Search for the cell housing the specified text and yield its [X, Y] center coordinate. 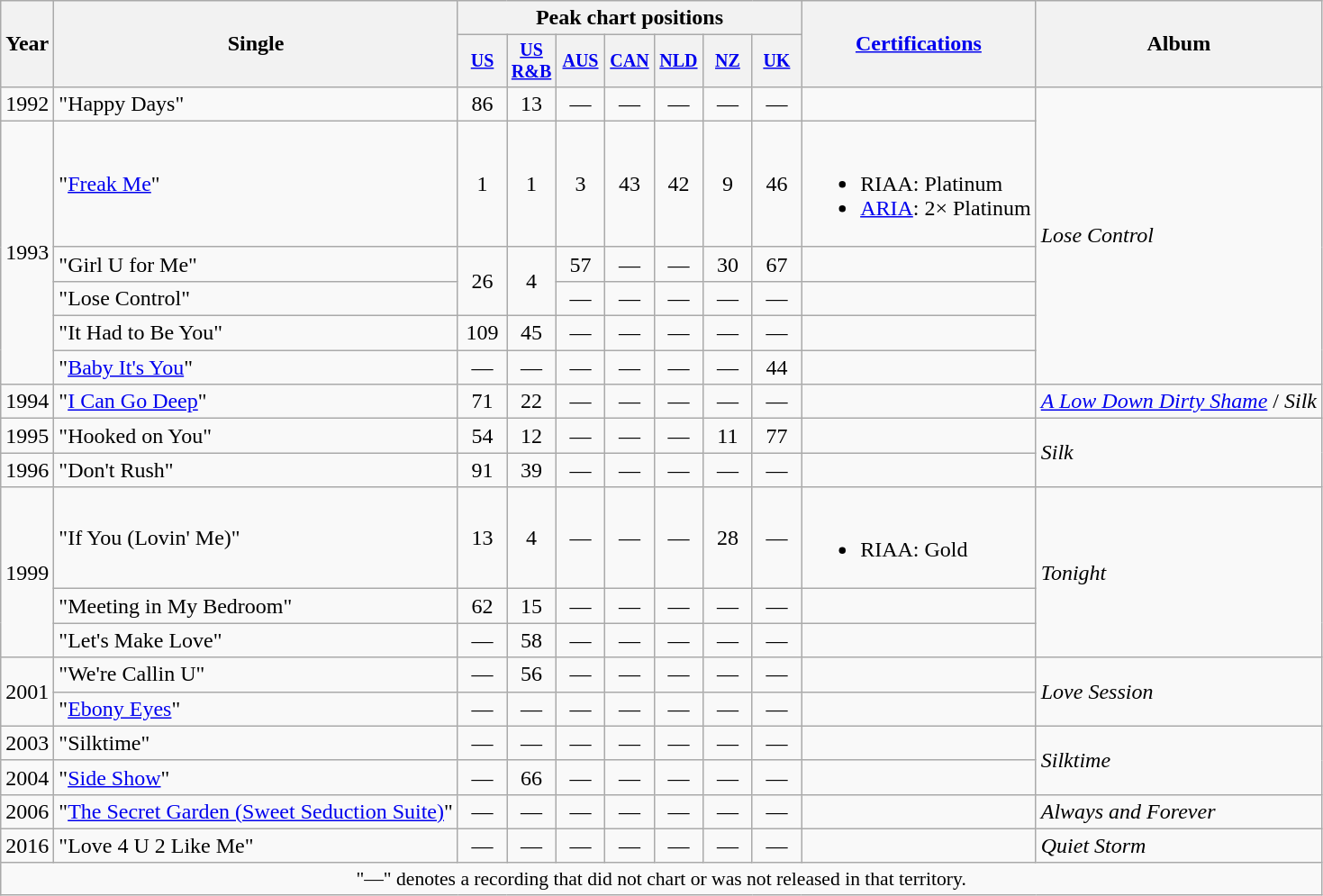
"We're Callin U" [256, 674]
"Side Show" [256, 777]
Quiet Storm [1178, 846]
A Low Down Dirty Shame / Silk [1178, 402]
58 [531, 640]
Certifications [919, 44]
66 [531, 777]
"Happy Days" [256, 104]
"Love 4 U 2 Like Me" [256, 846]
"Freak Me" [256, 184]
US [482, 61]
15 [531, 606]
56 [531, 674]
44 [776, 367]
57 [580, 264]
42 [678, 184]
54 [482, 436]
Always and Forever [1178, 811]
67 [776, 264]
2003 [27, 743]
1994 [27, 402]
CAN [630, 61]
1995 [27, 436]
"—" denotes a recording that did not chart or was not released in that territory. [661, 879]
77 [776, 436]
86 [482, 104]
30 [728, 264]
RIAA: Gold [919, 539]
"I Can Go Deep" [256, 402]
45 [531, 333]
Tonight [1178, 573]
UK [776, 61]
2001 [27, 692]
1992 [27, 104]
26 [482, 281]
46 [776, 184]
2016 [27, 846]
28 [728, 539]
9 [728, 184]
Silk [1178, 453]
NLD [678, 61]
"Let's Make Love" [256, 640]
71 [482, 402]
109 [482, 333]
62 [482, 606]
"Meeting in My Bedroom" [256, 606]
NZ [728, 61]
1999 [27, 573]
"Baby It's You" [256, 367]
Love Session [1178, 692]
Single [256, 44]
"It Had to Be You" [256, 333]
"If You (Lovin' Me)" [256, 539]
12 [531, 436]
Peak chart positions [629, 18]
"Hooked on You" [256, 436]
11 [728, 436]
AUS [580, 61]
3 [580, 184]
RIAA: PlatinumARIA: 2× Platinum [919, 184]
2006 [27, 811]
"Ebony Eyes" [256, 709]
"Silktime" [256, 743]
"The Secret Garden (Sweet Seduction Suite)" [256, 811]
"Lose Control" [256, 298]
Silktime [1178, 760]
Album [1178, 44]
Year [27, 44]
Lose Control [1178, 235]
22 [531, 402]
"Don't Rush" [256, 470]
2004 [27, 777]
91 [482, 470]
39 [531, 470]
43 [630, 184]
USR&B [531, 61]
1993 [27, 252]
"Girl U for Me" [256, 264]
1996 [27, 470]
